Locate the cell with the specified text and output its [x, y] center coordinate. 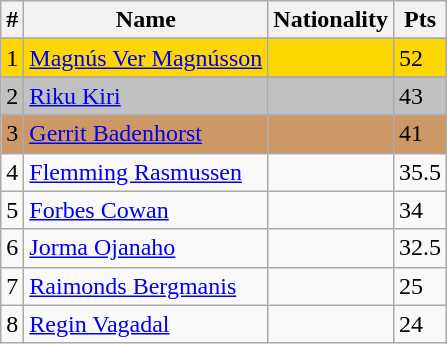
Regin Vagadal [146, 324]
34 [420, 210]
Name [146, 20]
25 [420, 286]
43 [420, 96]
# [12, 20]
8 [12, 324]
Flemming Rasmussen [146, 172]
Nationality [331, 20]
41 [420, 134]
Raimonds Bergmanis [146, 286]
6 [12, 248]
1 [12, 58]
Riku Kiri [146, 96]
Forbes Cowan [146, 210]
Pts [420, 20]
5 [12, 210]
Gerrit Badenhorst [146, 134]
52 [420, 58]
3 [12, 134]
35.5 [420, 172]
24 [420, 324]
2 [12, 96]
7 [12, 286]
4 [12, 172]
Magnús Ver Magnússon [146, 58]
32.5 [420, 248]
Jorma Ojanaho [146, 248]
